Determine the (x, y) coordinate at the center of the cell enclosing the given text.  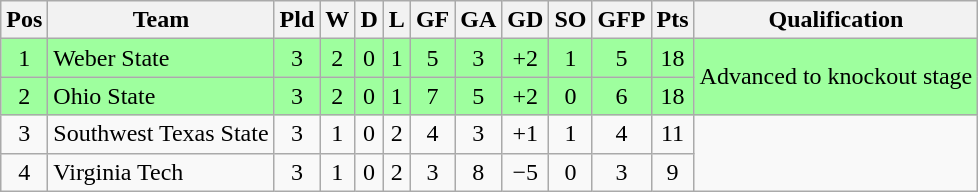
11 (672, 134)
GD (526, 20)
D (369, 20)
9 (672, 172)
Pos (24, 20)
GFP (622, 20)
GA (478, 20)
SO (570, 20)
−5 (526, 172)
Pts (672, 20)
Virginia Tech (161, 172)
Advanced to knockout stage (836, 77)
L (396, 20)
Team (161, 20)
Pld (297, 20)
Ohio State (161, 96)
6 (622, 96)
W (338, 20)
Weber State (161, 58)
7 (432, 96)
8 (478, 172)
Southwest Texas State (161, 134)
+1 (526, 134)
GF (432, 20)
Qualification (836, 20)
